Capture the cell that displays the provided text and extract its [X, Y] central coordinate. 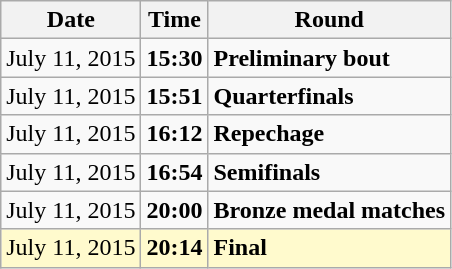
Date [71, 20]
Round [330, 20]
Quarterfinals [330, 96]
Bronze medal matches [330, 210]
15:51 [174, 96]
Time [174, 20]
15:30 [174, 58]
20:00 [174, 210]
Repechage [330, 134]
Preliminary bout [330, 58]
16:54 [174, 172]
20:14 [174, 248]
Final [330, 248]
16:12 [174, 134]
Semifinals [330, 172]
